Return (X, Y) of the center of cell containing provided text 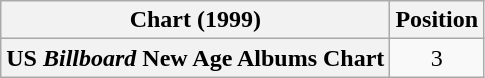
Position (437, 20)
Chart (1999) (196, 20)
3 (437, 58)
US Billboard New Age Albums Chart (196, 58)
